From the cell containing the given text, extract its center point as (x, y) coordinate. 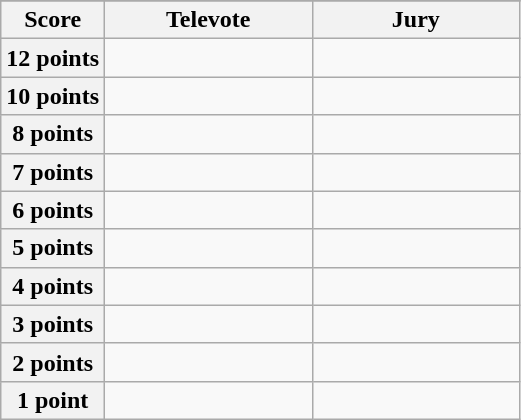
7 points (53, 172)
10 points (53, 96)
8 points (53, 134)
Score (53, 20)
Jury (416, 20)
3 points (53, 324)
2 points (53, 362)
12 points (53, 58)
1 point (53, 400)
6 points (53, 210)
Televote (209, 20)
4 points (53, 286)
5 points (53, 248)
